Detect which cell encompasses the target text, then output its (x, y) center coordinate. 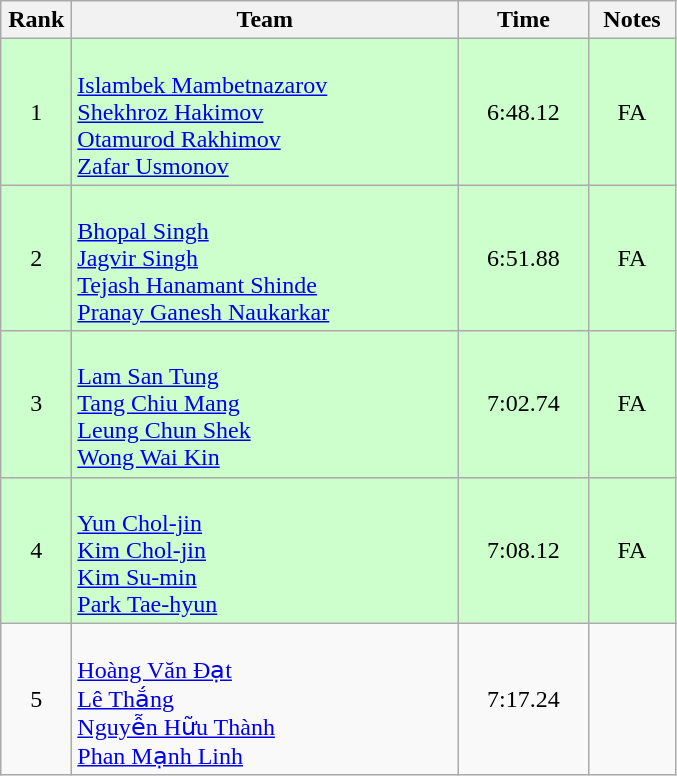
Time (524, 20)
Hoàng Văn ĐạtLê ThắngNguyễn Hữu ThànhPhan Mạnh Linh (265, 699)
Bhopal SinghJagvir SinghTejash Hanamant ShindePranay Ganesh Naukarkar (265, 258)
Notes (632, 20)
Yun Chol-jinKim Chol-jinKim Su-minPark Tae-hyun (265, 550)
7:17.24 (524, 699)
Rank (36, 20)
1 (36, 112)
Lam San TungTang Chiu MangLeung Chun ShekWong Wai Kin (265, 404)
7:08.12 (524, 550)
3 (36, 404)
Islambek MambetnazarovShekhroz HakimovOtamurod RakhimovZafar Usmonov (265, 112)
6:51.88 (524, 258)
4 (36, 550)
5 (36, 699)
7:02.74 (524, 404)
Team (265, 20)
2 (36, 258)
6:48.12 (524, 112)
